For the text-containing cell, return its midpoint in [x, y] coordinate format. 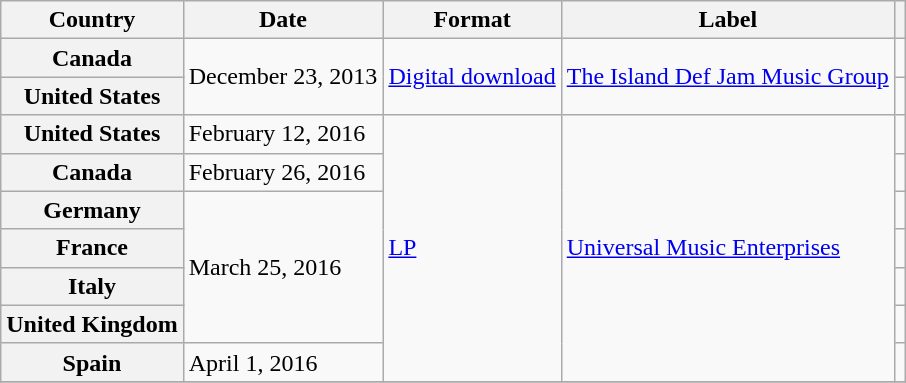
April 1, 2016 [283, 362]
Universal Music Enterprises [728, 248]
Format [472, 20]
Germany [92, 210]
Digital download [472, 77]
Italy [92, 286]
Country [92, 20]
United Kingdom [92, 324]
March 25, 2016 [283, 267]
February 12, 2016 [283, 134]
LP [472, 248]
Label [728, 20]
February 26, 2016 [283, 172]
The Island Def Jam Music Group [728, 77]
France [92, 248]
Spain [92, 362]
December 23, 2013 [283, 77]
Date [283, 20]
